Determine the (x, y) coordinate at the center of the cell enclosing the given text.  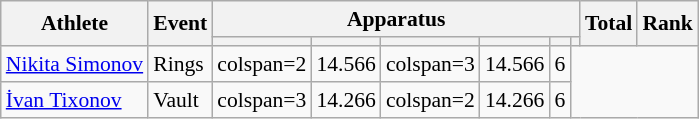
Nikita Simonov (74, 64)
Athlete (74, 24)
İvan Tixonov (74, 100)
Total (608, 24)
Event (180, 24)
Apparatus (396, 19)
Rings (180, 64)
Rank (668, 24)
Vault (180, 100)
